Scan for the cell matching the given text and deliver its [X, Y] coordinate at center. 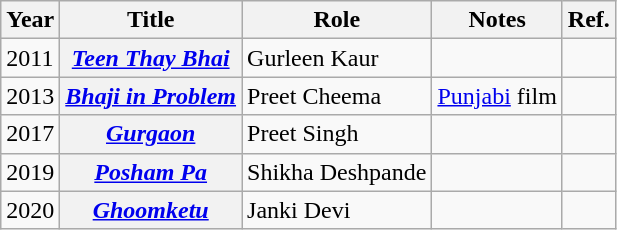
2017 [30, 134]
Punjabi film [497, 96]
Role [337, 20]
Title [151, 20]
Preet Cheema [337, 96]
Bhaji in Problem [151, 96]
Teen Thay Bhai [151, 58]
2020 [30, 210]
Janki Devi [337, 210]
2011 [30, 58]
Preet Singh [337, 134]
Posham Pa [151, 172]
Ref. [588, 20]
Year [30, 20]
2019 [30, 172]
Gurgaon [151, 134]
Ghoomketu [151, 210]
Gurleen Kaur [337, 58]
Notes [497, 20]
Shikha Deshpande [337, 172]
2013 [30, 96]
